Locate the cell with the specified text and output its (X, Y) center coordinate. 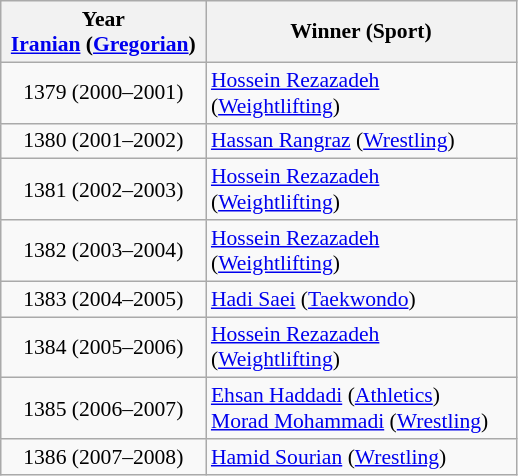
1386 (2007–2008) (104, 457)
Winner (Sport) (361, 32)
1384 (2005–2006) (104, 348)
Hadi Saei (Taekwondo) (361, 299)
1379 (2000–2001) (104, 92)
1381 (2002–2003) (104, 190)
Hamid Sourian (Wrestling) (361, 457)
Ehsan Haddadi (Athletics)Morad Mohammadi (Wrestling) (361, 408)
YearIranian (Gregorian) (104, 32)
Hassan Rangraz (Wrestling) (361, 141)
1383 (2004–2005) (104, 299)
1380 (2001–2002) (104, 141)
1382 (2003–2004) (104, 250)
1385 (2006–2007) (104, 408)
